Detect which cell encompasses the target text, then output its (x, y) center coordinate. 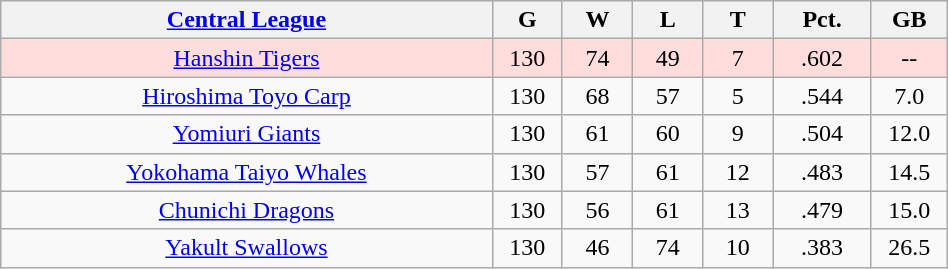
Chunichi Dragons (246, 210)
.602 (822, 58)
10 (738, 248)
T (738, 20)
W (597, 20)
60 (668, 134)
-- (909, 58)
9 (738, 134)
Yomiuri Giants (246, 134)
12.0 (909, 134)
49 (668, 58)
56 (597, 210)
7.0 (909, 96)
.383 (822, 248)
Yokohama Taiyo Whales (246, 172)
Central League (246, 20)
14.5 (909, 172)
.504 (822, 134)
12 (738, 172)
Pct. (822, 20)
G (527, 20)
Hiroshima Toyo Carp (246, 96)
.479 (822, 210)
.483 (822, 172)
15.0 (909, 210)
Hanshin Tigers (246, 58)
13 (738, 210)
26.5 (909, 248)
GB (909, 20)
Yakult Swallows (246, 248)
68 (597, 96)
46 (597, 248)
L (668, 20)
5 (738, 96)
.544 (822, 96)
7 (738, 58)
